Pinpoint the cell where the given text exists, returning its [x, y] midpoint coordinate. 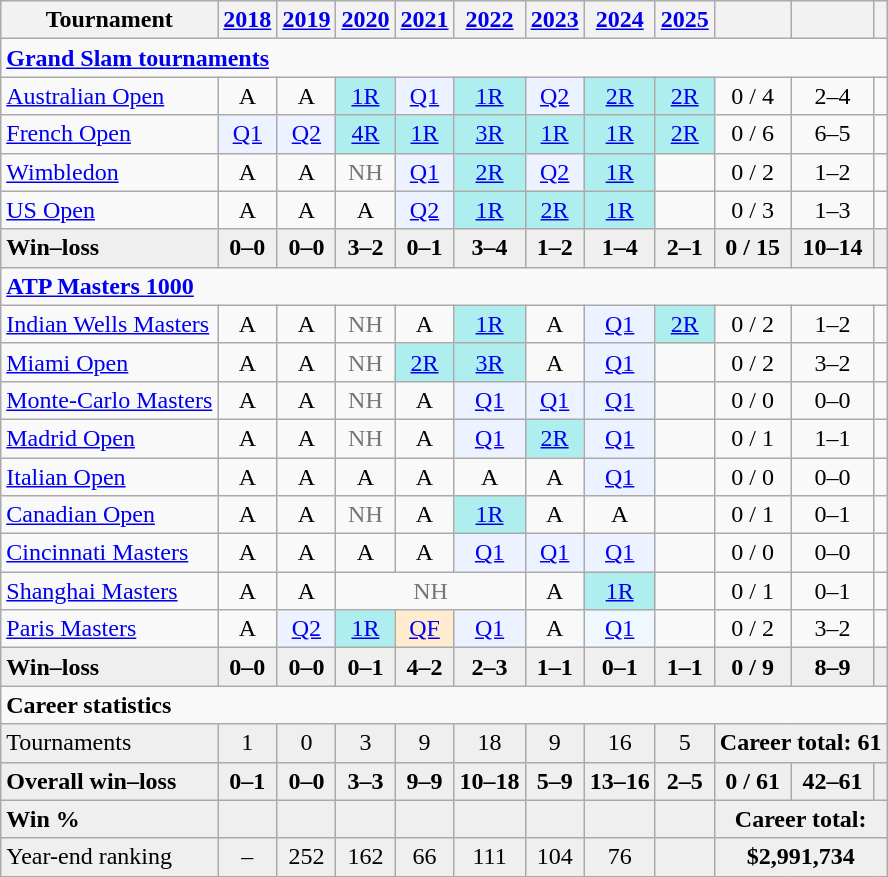
0 / 61 [752, 781]
2020 [366, 20]
2022 [490, 20]
2021 [424, 20]
2–4 [832, 96]
Wimbledon [110, 172]
104 [554, 857]
18 [490, 743]
Paris Masters [110, 629]
0 / 4 [752, 96]
111 [490, 857]
Shanghai Masters [110, 591]
162 [366, 857]
1 [248, 743]
Monte-Carlo Masters [110, 400]
252 [306, 857]
2–5 [684, 781]
Career statistics [444, 705]
4–2 [424, 667]
Miami Open [110, 362]
3 [366, 743]
French Open [110, 134]
Career total: 61 [800, 743]
42–61 [832, 781]
10–18 [490, 781]
16 [620, 743]
2025 [684, 20]
1–4 [620, 248]
5–9 [554, 781]
$2,991,734 [800, 857]
3–4 [490, 248]
9–9 [424, 781]
Australian Open [110, 96]
0 / 15 [752, 248]
Grand Slam tournaments [444, 58]
Year-end ranking [110, 857]
2018 [248, 20]
1–3 [832, 210]
2–1 [684, 248]
8–9 [832, 667]
Tournaments [110, 743]
66 [424, 857]
0 / 6 [752, 134]
2–3 [490, 667]
13–16 [620, 781]
– [248, 857]
QF [424, 629]
10–14 [832, 248]
0 [306, 743]
76 [620, 857]
Indian Wells Masters [110, 324]
Overall win–loss [110, 781]
Cincinnati Masters [110, 553]
3–3 [366, 781]
Career total: [800, 819]
2023 [554, 20]
4R [366, 134]
5 [684, 743]
ATP Masters 1000 [444, 286]
Tournament [110, 20]
Canadian Open [110, 515]
2019 [306, 20]
0 / 9 [752, 667]
Madrid Open [110, 438]
0 / 3 [752, 210]
US Open [110, 210]
6–5 [832, 134]
2024 [620, 20]
Italian Open [110, 477]
Win % [110, 819]
